Capture the cell that displays the provided text and extract its [X, Y] central coordinate. 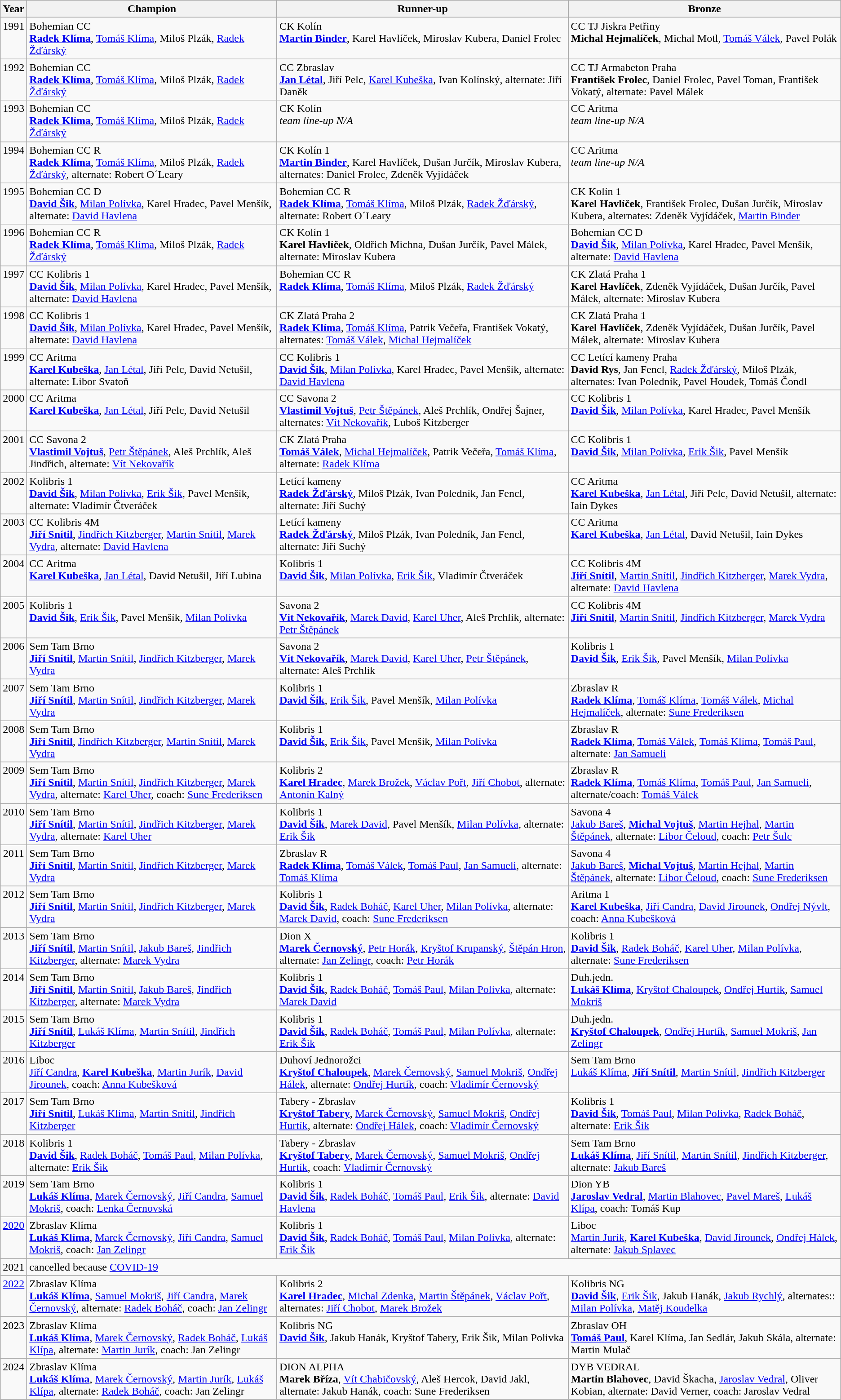
Tabery - ZbraslavKryštof Tabery, Marek Černovský, Samuel Mokriš, Ondřej Hurtík, alternate: Ondřej Hálek, coach: Vladimír Černovský [422, 1113]
2022 [13, 1296]
CC AritmaKarel Kubeška, Jan Létal, Jiří Pelc, David Netušil, alternate: Iain Dykes [704, 493]
Tabery - ZbraslavKryštof Tabery, Marek Černovský, Samuel Mokriš, Ondřej Hurtík, coach: Vladimír Černovský [422, 1155]
2003 [13, 535]
2011 [13, 865]
2016 [13, 1072]
CC Kolibris 4MJiří Snítil, Martin Snítil, Jindřich Kitzberger, Marek Vydra [704, 617]
Kolibris 1David Šik, Marek David, Pavel Menšík, Milan Polívka, alternate: Erik Šik [422, 824]
Kolibris 1David Šik, Tomáš Paul, Milan Polívka, Radek Boháč, alternate: Erik Šik [704, 1113]
CC Letící kameny PrahaDavid Rys, Jan Fencl, Radek Žďárský, Miloš Plzák, alternates: Ivan Poledník, Pavel Houdek, Tomáš Čondl [704, 369]
Kolibris 1David Šik, Radek Boháč, Karel Uher, Milan Polívka, alternate: Marek David, coach: Sune Frederiksen [422, 907]
Savona 2Vít Nekovařík, Marek David, Karel Uher, Petr Štěpánek, alternate: Aleš Prchlík [422, 659]
DYB VEDRAL Martin Blahovec, David Škacha, Jaroslav Vedral, Oliver Kobian, alternate: David Verner, coach: Jaroslav Vedral [704, 1379]
CC Kolibris 4MJiří Snítil, Jindřich Kitzberger, Martin Snítil, Marek Vydra, alternate: David Havlena [152, 535]
CC AritmaKarel Kubeška, Jan Létal, David Netušil, Jiří Lubina [152, 576]
CC TJ Armabeton PrahaFrantišek Frolec, Daniel Frolec, Pavel Toman, František Vokatý, alternate: Pavel Málek [704, 80]
Kolibris 2Karel Hradec, Marek Brožek, Václav Pořt, Jiří Chobot, alternate: Antonín Kalný [422, 783]
Zbraslav KlímaLukáš Klíma, Marek Černovský, Jiří Candra, Samuel Mokriš, coach: Jan Zelingr [152, 1238]
CC AritmaKarel Kubeška, Jan Létal, Jiří Pelc, David Netušil, alternate: Libor Svatoň [152, 369]
Champion [152, 9]
CC Kolibris 4MJiří Snítil, Martin Snítil, Jindřich Kitzberger, Marek Vydra, alternate: David Havlena [704, 576]
cancelled because COVID-19 [434, 1267]
Sem Tam BrnoLukáš Klíma, Jiří Snítil, Martin Snítil, Jindřich Kitzberger, alternate: Jakub Bareš [704, 1155]
Kolibris 1David Šik, Milan Polívka, Erik Šik, Pavel Menšík, alternate: Vladimír Čtveráček [152, 493]
Sem Tam BrnoLukáš Klíma, Jiří Snítil, Martin Snítil, Jindřich Kitzberger [704, 1072]
Runner-up [422, 9]
Zbraslav RRadek Klíma, Tomáš Válek, Tomáš Klíma, Tomáš Paul, alternate: Jan Samueli [704, 741]
1997 [13, 286]
CK Zlatá Praha 2Radek Klíma, Tomáš Klíma, Patrik Večeřa, František Vokatý, alternates: Tomáš Válek, Michal Hejmalíček [422, 328]
CC AritmaKarel Kubeška, Jan Létal, Jiří Pelc, David Netušil [152, 410]
2008 [13, 741]
Kolibris 1David Šik, Milan Polívka, Erik Šik, Vladimír Čtveráček [422, 576]
2017 [13, 1113]
1998 [13, 328]
Kolibris NGDavid Šik, Erik Šik, Jakub Hanák, Jakub Rychlý, alternates:: Milan Polívka, Matěj Koudelka [704, 1296]
1993 [13, 121]
2020 [13, 1238]
2006 [13, 659]
2001 [13, 452]
2005 [13, 617]
CC Kolibris 1David Šik, Milan Polívka, Karel Hradec, Pavel Menšík [704, 410]
Kolibris 1David Šik, Radek Boháč, Tomáš Paul, Erik Šik, alternate: David Havlena [422, 1196]
LibocMartin Jurík, Karel Kubeška, David Jirounek, Ondřej Hálek, alternate: Jakub Splavec [704, 1238]
1991 [13, 38]
Kolibris 1David Šik, Radek Boháč, Karel Uher, Milan Polívka, alternate: Sune Frederiksen [704, 948]
Zbraslav RRadek Klíma, Tomáš Klíma, Tomáš Paul, Jan Samueli, alternate/coach: Tomáš Válek [704, 783]
Kolibris NGDavid Šik, Jakub Hanák, Kryštof Tabery, Erik Šik, Milan Polivka [422, 1338]
1999 [13, 369]
CC Kolibris 1David Šik, Milan Polívka, Erik Šik, Pavel Menšík [704, 452]
2021 [13, 1267]
1995 [13, 204]
2015 [13, 1031]
CC ZbraslavJan Létal, Jiří Pelc, Karel Kubeška, Ivan Kolínský, alternate: Jiří Daněk [422, 80]
2023 [13, 1338]
Year [13, 9]
2004 [13, 576]
Dion XMarek Černovský, Petr Horák, Kryštof Krupanský, Štěpán Hron, alternate: Jan Zelingr, coach: Petr Horák [422, 948]
2024 [13, 1379]
Sem Tam BrnoJiří Snítil, Martin Snítil, Jindřich Kitzberger, Marek Vydra, alternate: Karel Uher, coach: Sune Frederiksen [152, 783]
Duh.jedn.Kryštof Chaloupek, Ondřej Hurtík, Samuel Mokriš, Jan Zelingr [704, 1031]
Bronze [704, 9]
Sem Tam BrnoLukáš Klíma, Marek Černovský, Jiří Candra, Samuel Mokriš, coach: Lenka Černovská [152, 1196]
Aritma 1Karel Kubeška, Jiří Candra, David Jirounek, Ondřej Nývlt, coach: Anna Kubešková [704, 907]
Dion YBJaroslav Vedral, Martin Blahovec, Pavel Mareš, Lukáš Klípa, coach: Tomáš Kup [704, 1196]
CK Zlatá PrahaTomáš Válek, Michal Hejmalíček, Patrik Večeřa, Tomáš Klíma, alternate: Radek Klíma [422, 452]
Zbraslav OHTomáš Paul, Karel Klíma, Jan Sedlár, Jakub Skála, alternate: Martin Mulač [704, 1338]
Kolibris 2Karel Hradec, Michal Zdenka, Martin Štěpánek, Václav Pořt, alternates: Jiří Chobot, Marek Brožek [422, 1296]
CC AritmaKarel Kubeška, Jan Létal, David Netušil, Iain Dykes [704, 535]
CC Savona 2Vlastimil Vojtuš, Petr Štěpánek, Aleš Prchlík, Aleš Jindřich, alternate: Vít Nekovařík [152, 452]
2002 [13, 493]
1996 [13, 245]
Zbraslav KlímaLukáš Klíma, Marek Černovský, Radek Boháč, Lukáš Klípa, alternate: Martin Jurík, coach: Jan Zelingr [152, 1338]
Savona 4Jakub Bareš, Michal Vojtuš, Martin Hejhal, Martin Štěpánek, alternate: Libor Čeloud, coach: Sune Frederiksen [704, 865]
2007 [13, 700]
Duh.jedn.Lukáš Klíma, Kryštof Chaloupek, Ondřej Hurtík, Samuel Mokriš [704, 989]
LibocJiří Candra, Karel Kubeška, Martin Jurík, David Jirounek, coach: Anna Kubešková [152, 1072]
Savona 4Jakub Bareš, Michal Vojtuš, Martin Hejhal, Martin Štěpánek, alternate: Libor Čeloud, coach: Petr Šulc [704, 824]
CK KolínMartin Binder, Karel Havlíček, Miroslav Kubera, Daniel Frolec [422, 38]
Zbraslav KlímaLukáš Klíma, Marek Černovský, Martin Jurík, Lukáš Klípa, alternate: Radek Boháč, coach: Jan Zelingr [152, 1379]
1994 [13, 162]
CC TJ Jiskra PetřinyMichal Hejmalíček, Michal Motl, Tomáš Válek, Pavel Polák [704, 38]
2000 [13, 410]
DION ALPHA Marek Bříza, Vít Chabičovský, Aleš Hercok, David Jakl, alternate: Jakub Hanák, coach: Sune Frederiksen [422, 1379]
Sem Tam BrnoJiří Snítil, Jindřich Kitzberger, Martin Snítil, Marek Vydra [152, 741]
2012 [13, 907]
2014 [13, 989]
CK Kolín 1Martin Binder, Karel Havlíček, Dušan Jurčík, Miroslav Kubera, alternates: Daniel Frolec, Zdeněk Vyjídáček [422, 162]
CK Kolín 1Karel Havlíček, Oldřich Michna, Dušan Jurčík, Pavel Málek, alternate: Miroslav Kubera [422, 245]
Zbraslav RRadek Klíma, Tomáš Válek, Tomáš Paul, Jan Samueli, alternate: Tomáš Klíma [422, 865]
2009 [13, 783]
2013 [13, 948]
2018 [13, 1155]
1992 [13, 80]
CC Savona 2Vlastimil Vojtuš, Petr Štěpánek, Aleš Prchlík, Ondřej Šajner, alternates: Vít Nekovařík, Luboš Kitzberger [422, 410]
Duhoví JednorožciKryštof Chaloupek, Marek Černovský, Samuel Mokriš, Ondřej Hálek, alternate: Ondřej Hurtík, coach: Vladimír Černovský [422, 1072]
2010 [13, 824]
2019 [13, 1196]
CK Kolínteam line-up N/A [422, 121]
Kolibris 1David Šik, Radek Boháč, Tomáš Paul, Milan Polívka, alternate: Marek David [422, 989]
Zbraslav KlímaLukáš Klíma, Samuel Mokriš, Jiří Candra, Marek Černovský, alternate: Radek Boháč, coach: Jan Zelingr [152, 1296]
Sem Tam BrnoJiří Snítil, Martin Snítil, Jindřich Kitzberger, Marek Vydra, alternate: Karel Uher [152, 824]
Savona 2Vít Nekovařík, Marek David, Karel Uher, Aleš Prchlík, alternate: Petr Štěpánek [422, 617]
Zbraslav RRadek Klíma, Tomáš Klíma, Tomáš Válek, Michal Hejmalíček, alternate: Sune Frederiksen [704, 700]
CK Kolín 1Karel Havlíček, František Frolec, Dušan Jurčík, Miroslav Kubera, alternates: Zdeněk Vyjídáček, Martin Binder [704, 204]
